Find where the given text appears and provide that cell's center as (X, Y) coordinate. 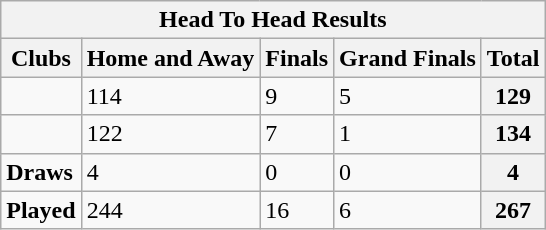
Home and Away (170, 58)
267 (513, 210)
7 (297, 134)
Total (513, 58)
129 (513, 96)
6 (408, 210)
1 (408, 134)
Draws (41, 172)
Finals (297, 58)
5 (408, 96)
Played (41, 210)
9 (297, 96)
122 (170, 134)
244 (170, 210)
Grand Finals (408, 58)
Clubs (41, 58)
114 (170, 96)
134 (513, 134)
16 (297, 210)
Head To Head Results (273, 20)
